Search for the cell housing the specified text and yield its [x, y] center coordinate. 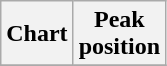
Chart [37, 34]
Peakposition [119, 34]
